From the cell containing the given text, extract its center point as [x, y] coordinate. 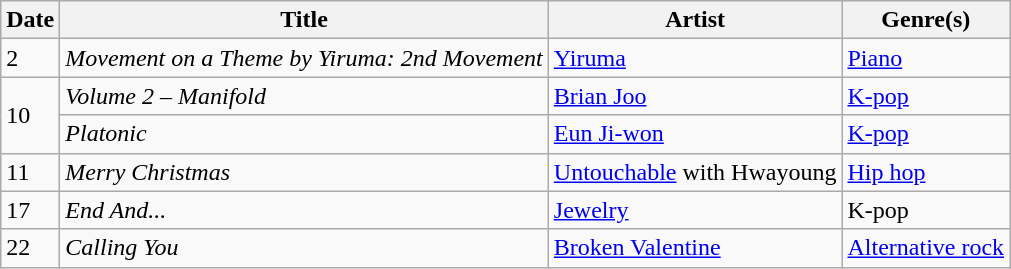
Eun Ji-won [695, 134]
Alternative rock [926, 248]
11 [30, 172]
17 [30, 210]
Broken Valentine [695, 248]
Date [30, 20]
Merry Christmas [304, 172]
Yiruma [695, 58]
Platonic [304, 134]
End And... [304, 210]
Jewelry [695, 210]
Piano [926, 58]
Brian Joo [695, 96]
Genre(s) [926, 20]
Artist [695, 20]
Title [304, 20]
22 [30, 248]
2 [30, 58]
10 [30, 115]
Movement on a Theme by Yiruma: 2nd Movement [304, 58]
Calling You [304, 248]
Untouchable with Hwayoung [695, 172]
Volume 2 – Manifold [304, 96]
Hip hop [926, 172]
